Capture the cell that displays the provided text and extract its [x, y] central coordinate. 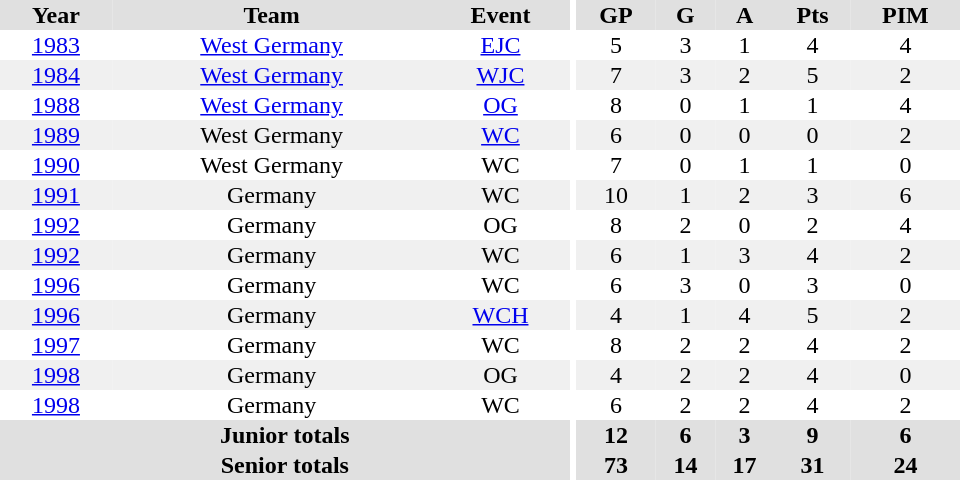
1983 [56, 45]
EJC [500, 45]
1997 [56, 345]
WJC [500, 75]
9 [812, 435]
GP [616, 15]
24 [906, 465]
Pts [812, 15]
14 [686, 465]
Event [500, 15]
1991 [56, 195]
WCH [500, 315]
10 [616, 195]
A [744, 15]
12 [616, 435]
31 [812, 465]
1984 [56, 75]
Junior totals [285, 435]
Team [272, 15]
Year [56, 15]
G [686, 15]
1990 [56, 165]
1989 [56, 135]
73 [616, 465]
Senior totals [285, 465]
17 [744, 465]
1988 [56, 105]
PIM [906, 15]
